Locate the cell with the specified text and output its [X, Y] center coordinate. 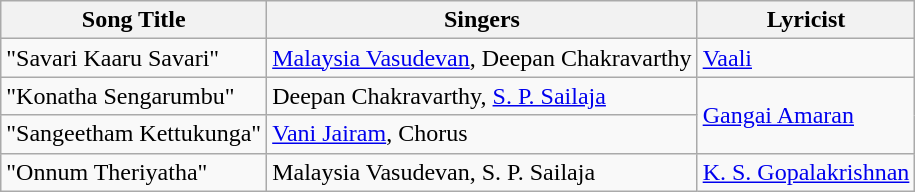
Lyricist [806, 20]
Song Title [134, 20]
"Konatha Sengarumbu" [134, 96]
Singers [482, 20]
Malaysia Vasudevan, Deepan Chakravarthy [482, 58]
Malaysia Vasudevan, S. P. Sailaja [482, 172]
Deepan Chakravarthy, S. P. Sailaja [482, 96]
Vaali [806, 58]
Gangai Amaran [806, 115]
"Onnum Theriyatha" [134, 172]
"Savari Kaaru Savari" [134, 58]
Vani Jairam, Chorus [482, 134]
"Sangeetham Kettukunga" [134, 134]
K. S. Gopalakrishnan [806, 172]
